For the text-containing cell, return its midpoint in (X, Y) coordinate format. 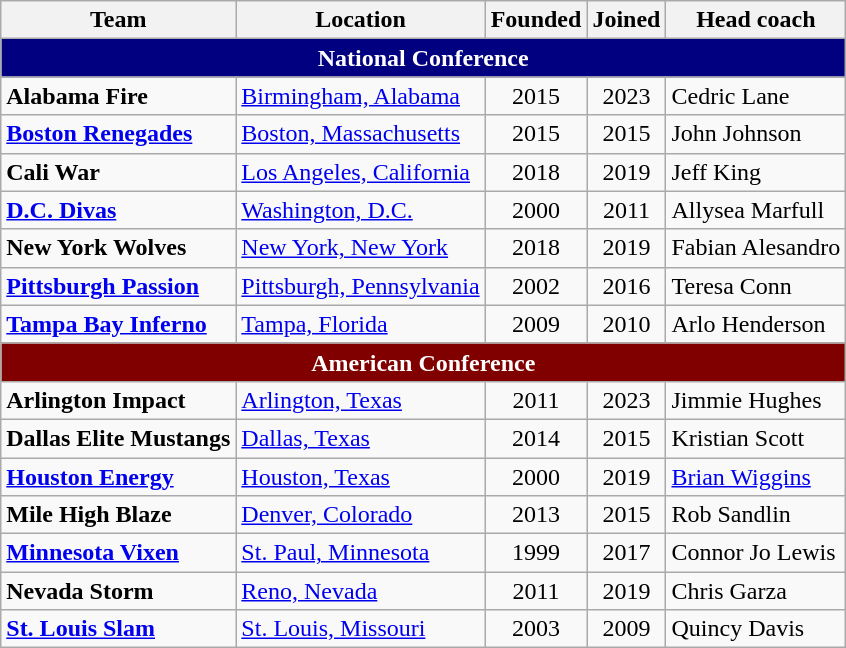
Teresa Conn (756, 286)
1999 (536, 553)
Joined (626, 20)
Allysea Marfull (756, 210)
Location (360, 20)
Chris Garza (756, 591)
Jimmie Hughes (756, 400)
Boston Renegades (118, 134)
Team (118, 20)
New York Wolves (118, 248)
Mile High Blaze (118, 515)
Denver, Colorado (360, 515)
Kristian Scott (756, 438)
Los Angeles, California (360, 172)
Nevada Storm (118, 591)
2003 (536, 629)
Birmingham, Alabama (360, 96)
St. Paul, Minnesota (360, 553)
Pittsburgh Passion (118, 286)
Head coach (756, 20)
Founded (536, 20)
Rob Sandlin (756, 515)
Quincy Davis (756, 629)
Tampa Bay Inferno (118, 324)
Cali War (118, 172)
Jeff King (756, 172)
National Conference (424, 58)
New York, New York (360, 248)
2013 (536, 515)
D.C. Divas (118, 210)
2010 (626, 324)
Arlington, Texas (360, 400)
Dallas Elite Mustangs (118, 438)
American Conference (424, 362)
Washington, D.C. (360, 210)
2002 (536, 286)
Minnesota Vixen (118, 553)
Connor Jo Lewis (756, 553)
Dallas, Texas (360, 438)
Houston, Texas (360, 477)
Fabian Alesandro (756, 248)
Boston, Massachusetts (360, 134)
Arlo Henderson (756, 324)
St. Louis, Missouri (360, 629)
John Johnson (756, 134)
Alabama Fire (118, 96)
St. Louis Slam (118, 629)
Tampa, Florida (360, 324)
Reno, Nevada (360, 591)
Arlington Impact (118, 400)
Brian Wiggins (756, 477)
Houston Energy (118, 477)
Cedric Lane (756, 96)
Pittsburgh, Pennsylvania (360, 286)
2014 (536, 438)
2017 (626, 553)
2016 (626, 286)
